Output the (x, y) coordinate of the center of the cell containing the given text.  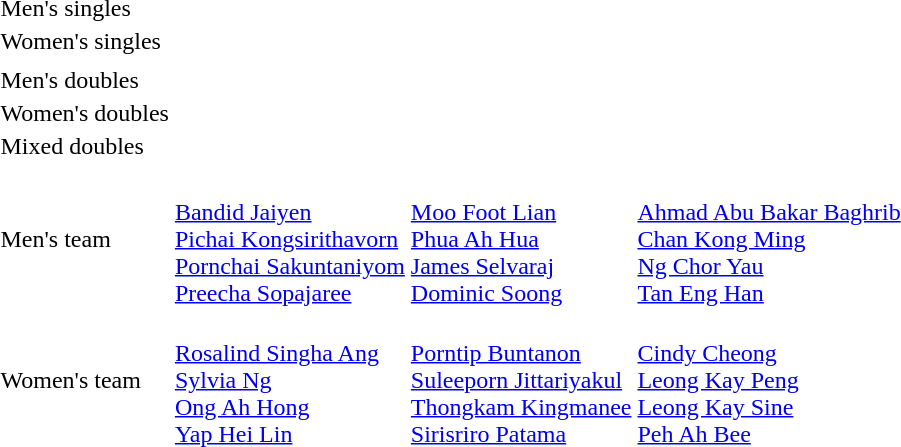
Moo Foot LianPhua Ah HuaJames SelvarajDominic Soong (521, 239)
Bandid JaiyenPichai KongsirithavornPornchai SakuntaniyomPreecha Sopajaree (290, 239)
